From the cell containing the given text, extract its center point as (x, y) coordinate. 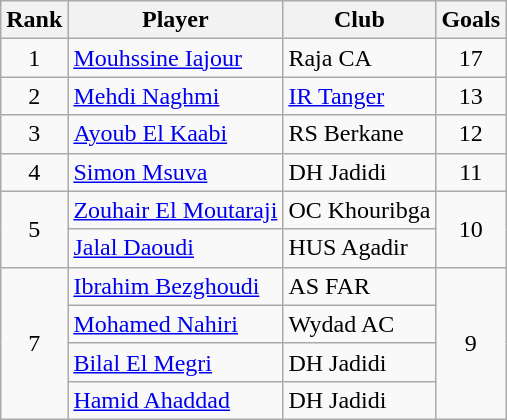
Hamid Ahaddad (176, 400)
OC Khouribga (360, 210)
13 (471, 96)
5 (34, 229)
Jalal Daoudi (176, 248)
AS FAR (360, 286)
12 (471, 134)
Rank (34, 20)
Ayoub El Kaabi (176, 134)
Mohamed Nahiri (176, 324)
Raja CA (360, 58)
11 (471, 172)
Club (360, 20)
Zouhair El Moutaraji (176, 210)
Bilal El Megri (176, 362)
4 (34, 172)
Player (176, 20)
7 (34, 343)
Goals (471, 20)
HUS Agadir (360, 248)
Wydad AC (360, 324)
10 (471, 229)
Mehdi Naghmi (176, 96)
IR Tanger (360, 96)
RS Berkane (360, 134)
Ibrahim Bezghoudi (176, 286)
2 (34, 96)
Simon Msuva (176, 172)
9 (471, 343)
17 (471, 58)
1 (34, 58)
3 (34, 134)
Mouhssine Iajour (176, 58)
